From the cell containing the given text, extract its center point as [X, Y] coordinate. 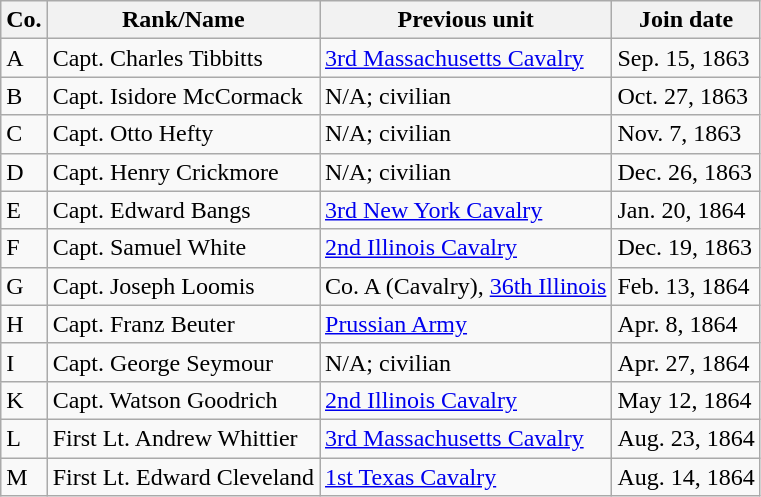
Capt. George Seymour [183, 362]
Capt. Franz Beuter [183, 324]
Capt. Edward Bangs [183, 210]
B [24, 96]
Rank/Name [183, 20]
Capt. Henry Crickmore [183, 172]
A [24, 58]
Jan. 20, 1864 [686, 210]
Aug. 14, 1864 [686, 477]
Capt. Watson Goodrich [183, 400]
K [24, 400]
Oct. 27, 1863 [686, 96]
Capt. Charles Tibbitts [183, 58]
Dec. 26, 1863 [686, 172]
Feb. 13, 1864 [686, 286]
Capt. Isidore McCormack [183, 96]
D [24, 172]
3rd New York Cavalry [466, 210]
Sep. 15, 1863 [686, 58]
First Lt. Andrew Whittier [183, 438]
May 12, 1864 [686, 400]
Co. [24, 20]
Join date [686, 20]
Capt. Otto Hefty [183, 134]
Prussian Army [466, 324]
Previous unit [466, 20]
H [24, 324]
Dec. 19, 1863 [686, 248]
F [24, 248]
G [24, 286]
M [24, 477]
Apr. 8, 1864 [686, 324]
Aug. 23, 1864 [686, 438]
C [24, 134]
Nov. 7, 1863 [686, 134]
I [24, 362]
Capt. Joseph Loomis [183, 286]
Apr. 27, 1864 [686, 362]
Co. A (Cavalry), 36th Illinois [466, 286]
L [24, 438]
E [24, 210]
1st Texas Cavalry [466, 477]
First Lt. Edward Cleveland [183, 477]
Capt. Samuel White [183, 248]
